Extract the [x, y] coordinate from the center of the cell holding the provided text.  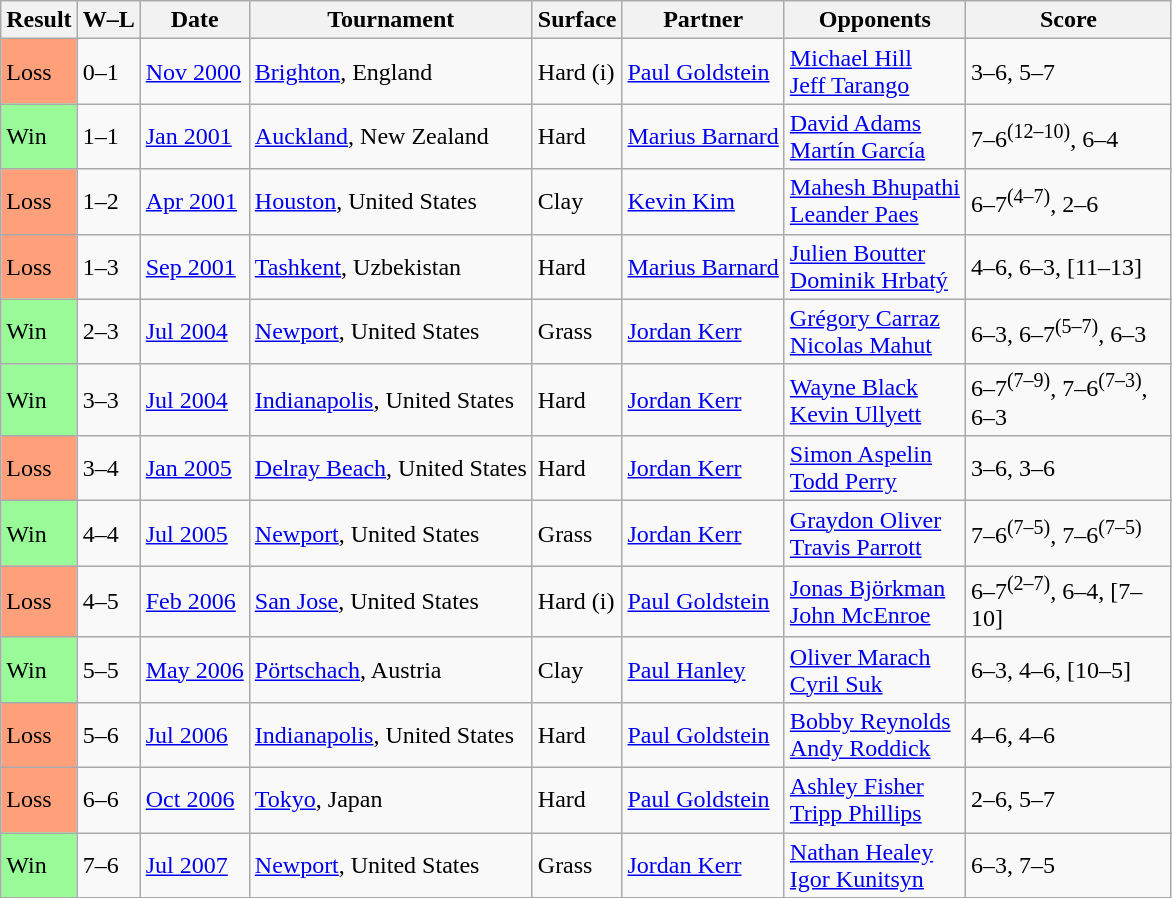
Grégory Carraz Nicolas Mahut [874, 332]
0–1 [108, 72]
Ashley Fisher Tripp Phillips [874, 800]
Kevin Kim [703, 202]
Tournament [390, 20]
Paul Hanley [703, 670]
Jan 2001 [194, 136]
4–6, 4–6 [1068, 734]
6–3, 4–6, [10–5] [1068, 670]
Auckland, New Zealand [390, 136]
Brighton, England [390, 72]
Bobby Reynolds Andy Roddick [874, 734]
Oliver Marach Cyril Suk [874, 670]
Opponents [874, 20]
Result [39, 20]
6–6 [108, 800]
4–5 [108, 602]
Tokyo, Japan [390, 800]
6–7(2–7), 6–4, [7–10] [1068, 602]
3–6, 5–7 [1068, 72]
2–3 [108, 332]
Surface [577, 20]
4–4 [108, 534]
3–3 [108, 400]
Jul 2005 [194, 534]
Jonas Björkman John McEnroe [874, 602]
Mahesh Bhupathi Leander Paes [874, 202]
Graydon Oliver Travis Parrott [874, 534]
1–2 [108, 202]
4–6, 6–3, [11–13] [1068, 266]
1–1 [108, 136]
2–6, 5–7 [1068, 800]
Partner [703, 20]
Score [1068, 20]
Jul 2007 [194, 866]
Houston, United States [390, 202]
3–6, 3–6 [1068, 468]
Oct 2006 [194, 800]
Apr 2001 [194, 202]
Jan 2005 [194, 468]
May 2006 [194, 670]
Pörtschach, Austria [390, 670]
7–6 [108, 866]
7–6(7–5), 7–6(7–5) [1068, 534]
Delray Beach, United States [390, 468]
Date [194, 20]
Michael Hill Jeff Tarango [874, 72]
6–3, 6–7(5–7), 6–3 [1068, 332]
San Jose, United States [390, 602]
1–3 [108, 266]
Julien Boutter Dominik Hrbatý [874, 266]
7–6(12–10), 6–4 [1068, 136]
5–5 [108, 670]
Feb 2006 [194, 602]
Nov 2000 [194, 72]
Nathan Healey Igor Kunitsyn [874, 866]
David Adams Martín García [874, 136]
3–4 [108, 468]
Simon Aspelin Todd Perry [874, 468]
Sep 2001 [194, 266]
Tashkent, Uzbekistan [390, 266]
W–L [108, 20]
Wayne Black Kevin Ullyett [874, 400]
6–3, 7–5 [1068, 866]
5–6 [108, 734]
6–7(7–9), 7–6(7–3), 6–3 [1068, 400]
Jul 2006 [194, 734]
6–7(4–7), 2–6 [1068, 202]
